Locate the cell with the specified text and output its [X, Y] center coordinate. 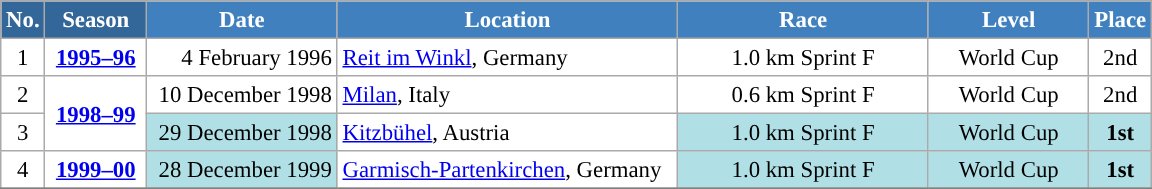
Date [242, 20]
Place [1120, 20]
No. [23, 20]
1999–00 [96, 170]
4 February 1996 [242, 58]
1995–96 [96, 58]
Garmisch-Partenkirchen, Germany [508, 170]
29 December 1998 [242, 133]
28 December 1999 [242, 170]
Milan, Italy [508, 95]
Location [508, 20]
1 [23, 58]
Season [96, 20]
Kitzbühel, Austria [508, 133]
0.6 km Sprint F [804, 95]
10 December 1998 [242, 95]
1998–99 [96, 114]
4 [23, 170]
2 [23, 95]
Reit im Winkl, Germany [508, 58]
Level [1008, 20]
Race [804, 20]
3 [23, 133]
